Find where the given text appears and provide that cell's center as [x, y] coordinate. 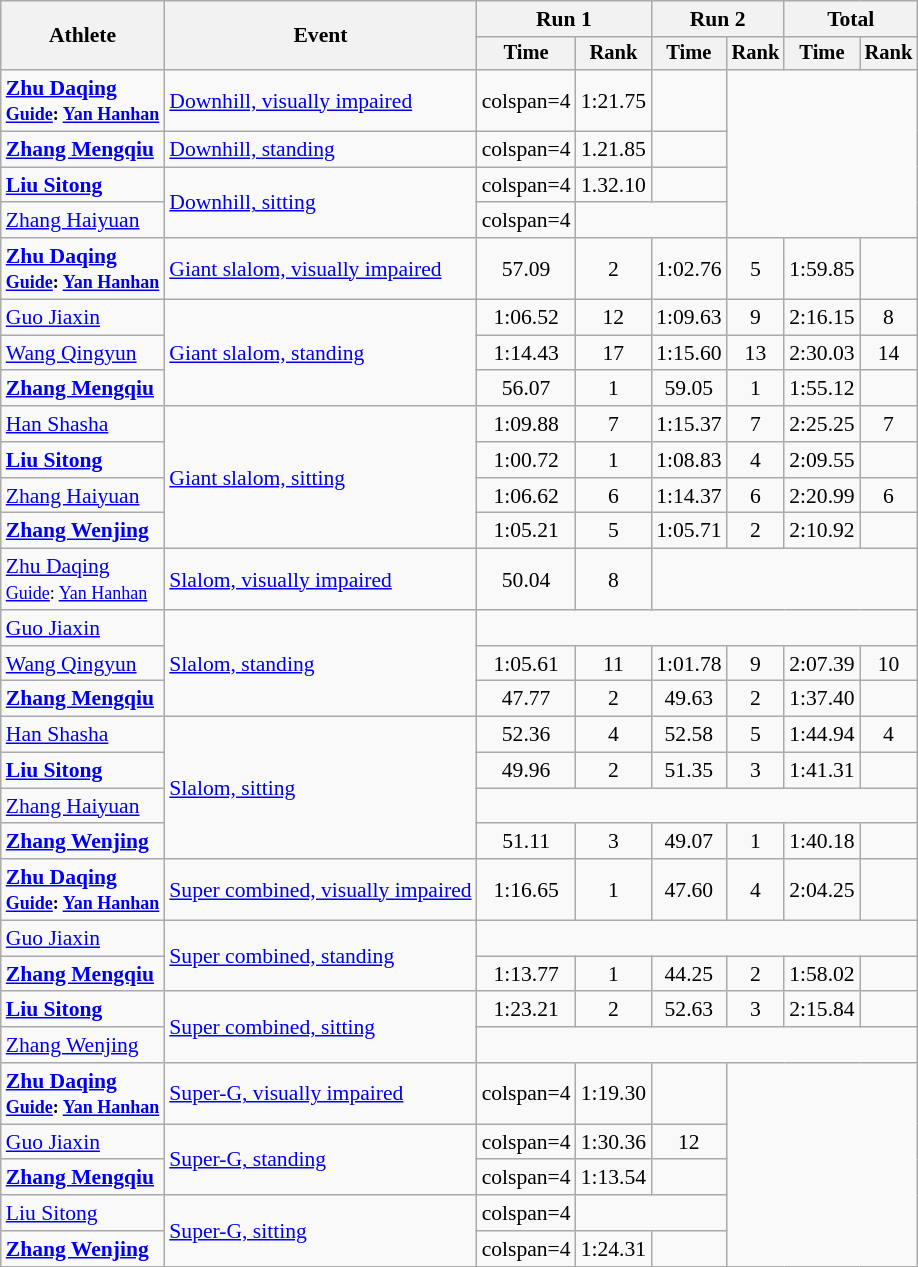
59.05 [688, 389]
Super combined, sitting [320, 1028]
10 [889, 664]
1:44.94 [822, 735]
44.25 [688, 974]
Run 2 [718, 19]
14 [889, 353]
Downhill, visually impaired [320, 100]
1:14.37 [688, 496]
Giant slalom, standing [320, 354]
47.77 [526, 699]
47.60 [688, 890]
Downhill, sitting [320, 202]
2:25.25 [822, 424]
17 [614, 353]
Event [320, 36]
52.58 [688, 735]
1:13.54 [614, 1178]
Run 1 [564, 19]
1:05.71 [688, 531]
49.96 [526, 771]
Giant slalom, sitting [320, 477]
2:15.84 [822, 1010]
51.35 [688, 771]
51.11 [526, 842]
1:09.63 [688, 318]
1:30.36 [614, 1142]
1:06.52 [526, 318]
Super-G, sitting [320, 1230]
1:02.76 [688, 268]
1:00.72 [526, 460]
2:04.25 [822, 890]
Super-G, standing [320, 1160]
1:13.77 [526, 974]
1:15.37 [688, 424]
49.07 [688, 842]
1:09.88 [526, 424]
1.21.85 [614, 150]
52.63 [688, 1010]
2:09.55 [822, 460]
52.36 [526, 735]
Slalom, sitting [320, 788]
1:16.65 [526, 890]
Super-G, visually impaired [320, 1094]
1:59.85 [822, 268]
2:10.92 [822, 531]
1:58.02 [822, 974]
Total [850, 19]
Giant slalom, visually impaired [320, 268]
Athlete [83, 36]
Super combined, standing [320, 956]
1:41.31 [822, 771]
1:21.75 [614, 100]
Downhill, standing [320, 150]
1:37.40 [822, 699]
1:01.78 [688, 664]
11 [614, 664]
2:07.39 [822, 664]
1:15.60 [688, 353]
1:14.43 [526, 353]
1:19.30 [614, 1094]
1:55.12 [822, 389]
56.07 [526, 389]
50.04 [526, 580]
1:05.21 [526, 531]
2:30.03 [822, 353]
Slalom, standing [320, 664]
49.63 [688, 699]
1:08.83 [688, 460]
57.09 [526, 268]
1:05.61 [526, 664]
1:24.31 [614, 1249]
2:20.99 [822, 496]
Super combined, visually impaired [320, 890]
1:40.18 [822, 842]
1.32.10 [614, 185]
2:16.15 [822, 318]
1:06.62 [526, 496]
Slalom, visually impaired [320, 580]
1:23.21 [526, 1010]
13 [756, 353]
